Output the [x, y] coordinate of the center of the cell containing the given text.  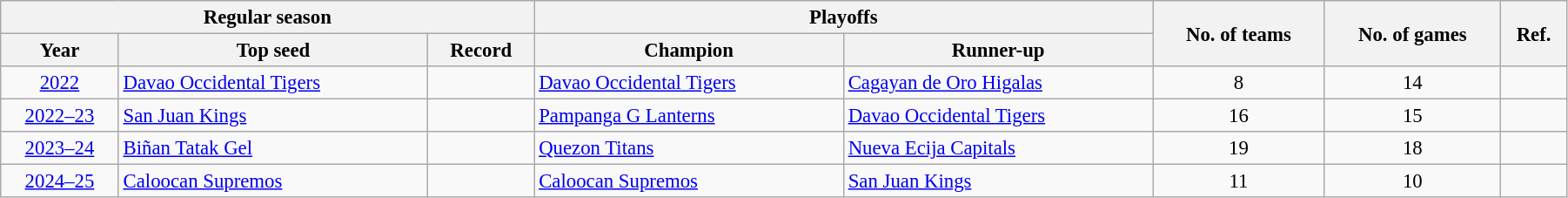
Runner-up [998, 51]
Champion [689, 51]
10 [1413, 181]
Regular season [268, 17]
18 [1413, 148]
2022–23 [59, 116]
No. of teams [1239, 33]
Quezon Titans [689, 148]
2024–25 [59, 181]
16 [1239, 116]
8 [1239, 83]
No. of games [1413, 33]
Top seed [273, 51]
Record [481, 51]
Ref. [1534, 33]
Nueva Ecija Capitals [998, 148]
Cagayan de Oro Higalas [998, 83]
Pampanga G Lanterns [689, 116]
Biñan Tatak Gel [273, 148]
Playoffs [844, 17]
Year [59, 51]
11 [1239, 181]
2023–24 [59, 148]
14 [1413, 83]
15 [1413, 116]
2022 [59, 83]
19 [1239, 148]
